Return [x, y] of the center of cell containing provided text 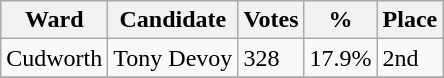
Tony Devoy [173, 58]
% [340, 20]
Candidate [173, 20]
Place [410, 20]
328 [271, 58]
17.9% [340, 58]
Cudworth [54, 58]
2nd [410, 58]
Ward [54, 20]
Votes [271, 20]
